Scan for the cell matching the given text and deliver its [X, Y] coordinate at center. 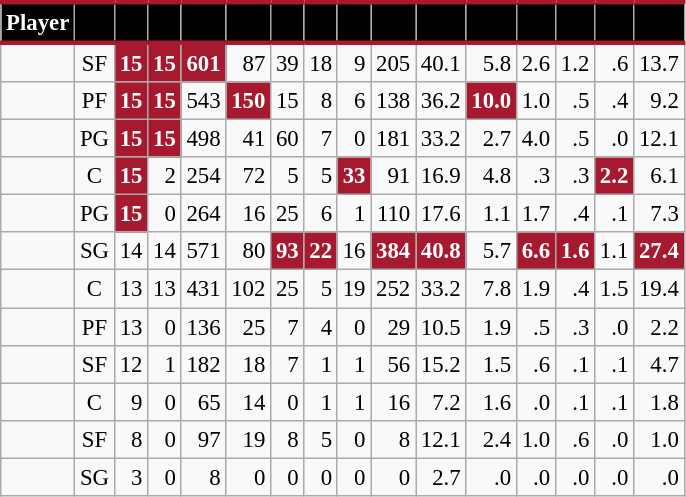
264 [204, 214]
13.7 [659, 62]
102 [248, 289]
17.6 [441, 214]
12 [130, 364]
4 [320, 327]
2.4 [491, 439]
1.8 [659, 402]
6.6 [536, 251]
384 [394, 251]
252 [394, 289]
80 [248, 251]
4.8 [491, 176]
2.6 [536, 62]
40.8 [441, 251]
182 [204, 364]
6.1 [659, 176]
16.9 [441, 176]
4.7 [659, 364]
4.0 [536, 139]
138 [394, 101]
93 [288, 251]
601 [204, 62]
15.2 [441, 364]
97 [204, 439]
27.4 [659, 251]
9.2 [659, 101]
10.5 [441, 327]
87 [248, 62]
2 [164, 176]
7.2 [441, 402]
29 [394, 327]
110 [394, 214]
Player [38, 22]
181 [394, 139]
60 [288, 139]
36.2 [441, 101]
72 [248, 176]
91 [394, 176]
19.4 [659, 289]
1.2 [574, 62]
3 [130, 477]
498 [204, 139]
22 [320, 251]
40.1 [441, 62]
56 [394, 364]
1.7 [536, 214]
41 [248, 139]
5.7 [491, 251]
10.0 [491, 101]
136 [204, 327]
543 [204, 101]
5.8 [491, 62]
65 [204, 402]
7.3 [659, 214]
205 [394, 62]
7.8 [491, 289]
150 [248, 101]
33 [354, 176]
431 [204, 289]
39 [288, 62]
571 [204, 251]
254 [204, 176]
